Extract the [X, Y] coordinate from the center of the cell holding the provided text.  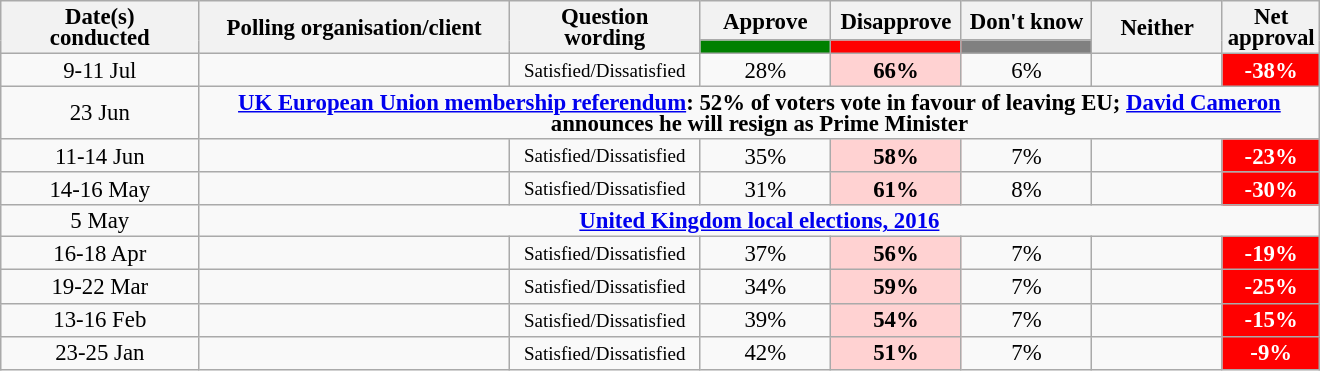
-23% [1271, 156]
-9% [1271, 352]
34% [766, 286]
-15% [1271, 320]
Polling organisation/client [354, 28]
23 Jun [100, 114]
-30% [1271, 188]
61% [896, 188]
59% [896, 286]
-25% [1271, 286]
14-16 May [100, 188]
Net approval [1271, 28]
UK European Union membership referendum: 52% of voters vote in favour of leaving EU; David Cameron announces he will resign as Prime Minister [760, 114]
19-22 Mar [100, 286]
Date(s)conducted [100, 28]
66% [896, 70]
6% [1026, 70]
23-25 Jan [100, 352]
Don't know [1026, 20]
8% [1026, 188]
Approve [766, 20]
39% [766, 320]
-38% [1271, 70]
35% [766, 156]
54% [896, 320]
United Kingdom local elections, 2016 [760, 221]
51% [896, 352]
31% [766, 188]
Disapprove [896, 20]
58% [896, 156]
13-16 Feb [100, 320]
56% [896, 254]
42% [766, 352]
9-11 Jul [100, 70]
16-18 Apr [100, 254]
37% [766, 254]
5 May [100, 221]
28% [766, 70]
Neither [1158, 28]
-19% [1271, 254]
11-14 Jun [100, 156]
Questionwording [604, 28]
